Provide the (x, y) coordinate of the cell's center where the given text is located.  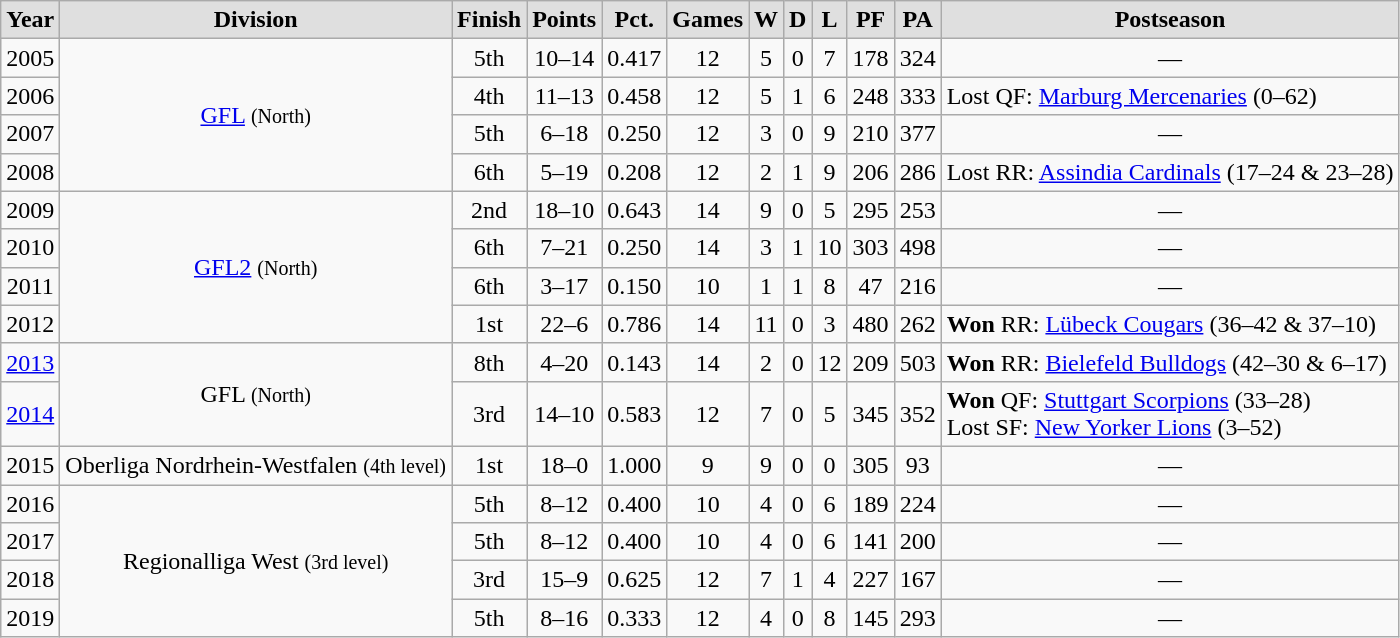
Lost RR: Assindia Cardinals (17–24 & 23–28) (1170, 172)
0.150 (634, 286)
Won QF: Stuttgart Scorpions (33–28) Lost SF: New Yorker Lions (3–52) (1170, 414)
216 (918, 286)
2012 (30, 324)
2013 (30, 362)
189 (870, 503)
2014 (30, 414)
11–13 (564, 96)
224 (918, 503)
1.000 (634, 465)
210 (870, 134)
503 (918, 362)
0.458 (634, 96)
0.643 (634, 210)
2019 (30, 618)
324 (918, 58)
PA (918, 20)
2nd (490, 210)
GFL2 (North) (256, 267)
145 (870, 618)
2015 (30, 465)
14–10 (564, 414)
47 (870, 286)
262 (918, 324)
Year (30, 20)
PF (870, 20)
377 (918, 134)
22–6 (564, 324)
15–9 (564, 580)
2005 (30, 58)
352 (918, 414)
18–0 (564, 465)
Games (708, 20)
0.625 (634, 580)
305 (870, 465)
18–10 (564, 210)
3–17 (564, 286)
2007 (30, 134)
8–16 (564, 618)
8th (490, 362)
2016 (30, 503)
480 (870, 324)
303 (870, 248)
W (766, 20)
295 (870, 210)
Points (564, 20)
7–21 (564, 248)
227 (870, 580)
Regionalliga West (3rd level) (256, 560)
Won RR: Bielefeld Bulldogs (42–30 & 6–17) (1170, 362)
141 (870, 542)
Lost QF: Marburg Mercenaries (0–62) (1170, 96)
Postseason (1170, 20)
2017 (30, 542)
4–20 (564, 362)
10–14 (564, 58)
Division (256, 20)
200 (918, 542)
498 (918, 248)
248 (870, 96)
0.583 (634, 414)
345 (870, 414)
Won RR: Lübeck Cougars (36–42 & 37–10) (1170, 324)
D (798, 20)
2009 (30, 210)
93 (918, 465)
2006 (30, 96)
206 (870, 172)
2008 (30, 172)
0.208 (634, 172)
167 (918, 580)
0.333 (634, 618)
0.786 (634, 324)
5–19 (564, 172)
11 (766, 324)
2010 (30, 248)
178 (870, 58)
2018 (30, 580)
Finish (490, 20)
253 (918, 210)
4th (490, 96)
6–18 (564, 134)
L (830, 20)
Oberliga Nordrhein-Westfalen (4th level) (256, 465)
333 (918, 96)
0.417 (634, 58)
209 (870, 362)
Pct. (634, 20)
286 (918, 172)
0.143 (634, 362)
293 (918, 618)
2011 (30, 286)
